Identify which cell holds the provided text, then report its (x, y) central coordinate. 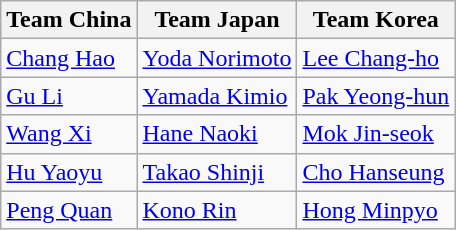
Peng Quan (69, 210)
Hu Yaoyu (69, 172)
Team Korea (376, 20)
Team China (69, 20)
Team Japan (217, 20)
Lee Chang-ho (376, 58)
Hong Minpyo (376, 210)
Chang Hao (69, 58)
Hane Naoki (217, 134)
Wang Xi (69, 134)
Yoda Norimoto (217, 58)
Takao Shinji (217, 172)
Pak Yeong-hun (376, 96)
Yamada Kimio (217, 96)
Cho Hanseung (376, 172)
Mok Jin-seok (376, 134)
Kono Rin (217, 210)
Gu Li (69, 96)
